Extract the [x, y] coordinate from the center of the cell holding the provided text.  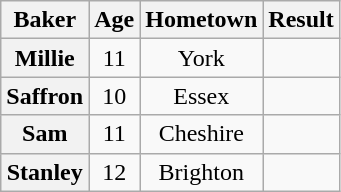
Result [301, 20]
12 [114, 172]
Sam [45, 134]
Millie [45, 58]
Essex [202, 96]
York [202, 58]
Saffron [45, 96]
Stanley [45, 172]
Age [114, 20]
Baker [45, 20]
Hometown [202, 20]
Cheshire [202, 134]
Brighton [202, 172]
10 [114, 96]
